Return the (X, Y) coordinate for the center point of the cell that contains the specified text.  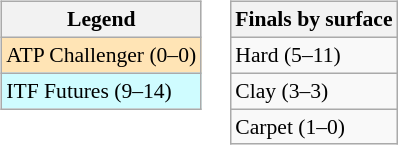
Finals by surface (314, 20)
Clay (3–3) (314, 91)
Hard (5–11) (314, 55)
ATP Challenger (0–0) (101, 55)
Carpet (1–0) (314, 127)
ITF Futures (9–14) (101, 91)
Legend (101, 20)
